For the text-containing cell, return its midpoint in [x, y] coordinate format. 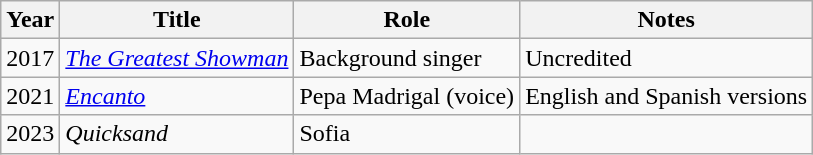
Uncredited [666, 58]
English and Spanish versions [666, 96]
Year [30, 20]
2017 [30, 58]
Title [177, 20]
Quicksand [177, 134]
Encanto [177, 96]
Sofia [407, 134]
2021 [30, 96]
Pepa Madrigal (voice) [407, 96]
Role [407, 20]
Background singer [407, 58]
The Greatest Showman [177, 58]
Notes [666, 20]
2023 [30, 134]
